Detect which cell encompasses the target text, then output its [X, Y] center coordinate. 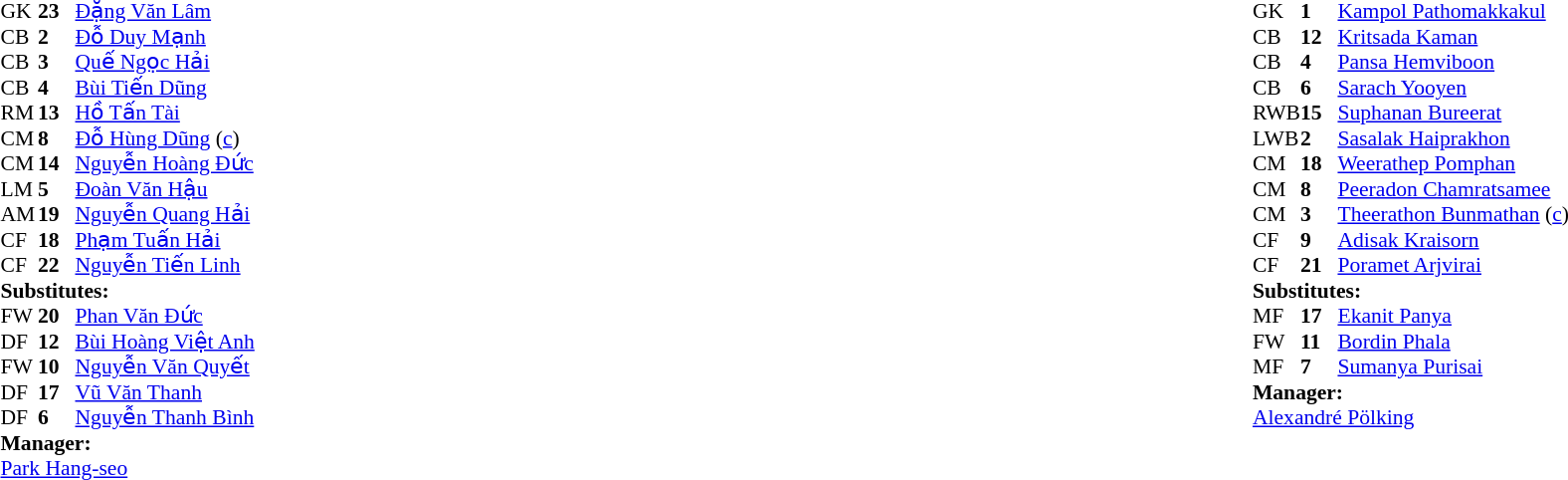
10 [57, 367]
15 [1319, 113]
9 [1319, 240]
Hồ Tấn Tài [165, 113]
Nguyễn Văn Quyết [165, 367]
Bùi Tiến Dũng [165, 88]
22 [57, 266]
19 [57, 214]
Manager: [127, 443]
13 [57, 113]
LM [19, 189]
20 [57, 316]
7 [1319, 367]
14 [57, 164]
Substitutes: [127, 291]
Bùi Hoàng Việt Anh [165, 342]
Phan Văn Đức [165, 316]
Nguyễn Tiến Linh [165, 266]
Đỗ Hùng Dũng (c) [165, 138]
RWB [1276, 113]
11 [1319, 342]
21 [1319, 266]
Phạm Tuấn Hải [165, 240]
RM [19, 113]
AM [19, 214]
Nguyễn Quang Hải [165, 214]
Vũ Văn Thanh [165, 392]
Nguyễn Thanh Bình [165, 417]
5 [57, 189]
Đoàn Văn Hậu [165, 189]
LWB [1276, 138]
Đỗ Duy Mạnh [165, 37]
Quế Ngọc Hải [165, 63]
Nguyễn Hoàng Đức [165, 164]
